Find where the given text appears and provide that cell's center as (X, Y) coordinate. 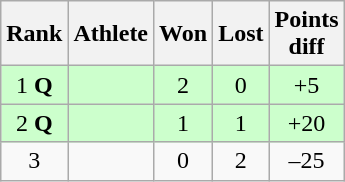
Rank (34, 34)
+20 (306, 123)
3 (34, 161)
Pointsdiff (306, 34)
Athlete (111, 34)
–25 (306, 161)
Won (184, 34)
1 Q (34, 85)
Lost (241, 34)
+5 (306, 85)
2 Q (34, 123)
